Search for the cell housing the specified text and yield its (x, y) center coordinate. 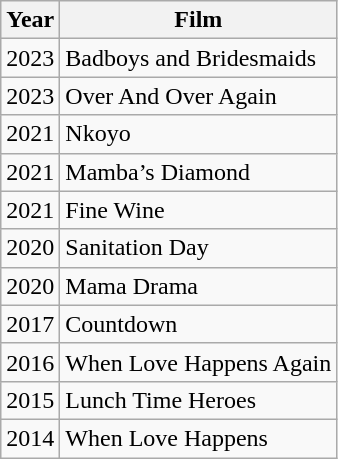
Film (198, 20)
Lunch Time Heroes (198, 400)
Fine Wine (198, 210)
2016 (30, 362)
2017 (30, 324)
Over And Over Again (198, 96)
Mama Drama (198, 286)
2015 (30, 400)
Year (30, 20)
Mamba’s Diamond (198, 172)
Nkoyo (198, 134)
Badboys and Bridesmaids (198, 58)
When Love Happens (198, 438)
Countdown (198, 324)
2014 (30, 438)
When Love Happens Again (198, 362)
Sanitation Day (198, 248)
